Detect which cell encompasses the target text, then output its (X, Y) center coordinate. 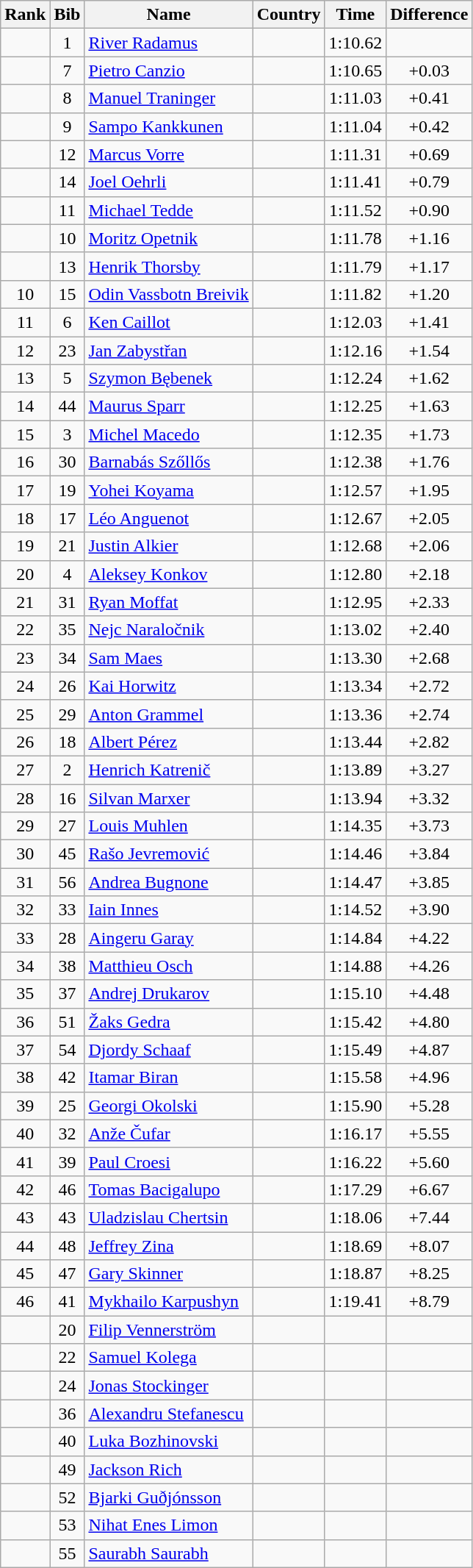
1:14.46 (355, 854)
47 (68, 1274)
1:12.24 (355, 379)
Ryan Moffat (169, 602)
Silvan Marxer (169, 798)
Time (355, 15)
Rašo Jevremović (169, 854)
1:13.89 (355, 770)
+5.60 (429, 1161)
+4.26 (429, 966)
+0.41 (429, 99)
+2.18 (429, 574)
Difference (429, 15)
1:11.31 (355, 154)
River Radamus (169, 43)
+3.84 (429, 854)
2 (68, 770)
Sampo Kankkunen (169, 126)
+7.44 (429, 1217)
Kai Horwitz (169, 686)
51 (68, 1022)
Iain Innes (169, 910)
Pietro Canzio (169, 71)
Jan Zabystřan (169, 351)
1:14.84 (355, 938)
1:13.94 (355, 798)
1:12.38 (355, 462)
Aingeru Garay (169, 938)
+1.95 (429, 490)
+1.41 (429, 322)
+0.90 (429, 210)
Barnabás Szőllős (169, 462)
49 (68, 1469)
Louis Muhlen (169, 826)
+4.48 (429, 994)
Anton Grammel (169, 714)
1:13.36 (355, 714)
1:15.49 (355, 1050)
1:13.34 (355, 686)
1:13.02 (355, 630)
Henrich Katrenič (169, 770)
Djordy Schaaf (169, 1050)
+1.54 (429, 351)
1:12.57 (355, 490)
+1.63 (429, 407)
+3.90 (429, 910)
1:14.35 (355, 826)
1:14.52 (355, 910)
+0.69 (429, 154)
1:11.52 (355, 210)
Uladzislau Chertsin (169, 1217)
Andrea Bugnone (169, 882)
55 (68, 1553)
1:11.04 (355, 126)
Jonas Stockinger (169, 1386)
Albert Pérez (169, 742)
1:11.41 (355, 182)
8 (68, 99)
+1.73 (429, 434)
1:17.29 (355, 1189)
Name (169, 15)
+4.87 (429, 1050)
+2.72 (429, 686)
Samuel Kolega (169, 1358)
1:18.06 (355, 1217)
+1.76 (429, 462)
3 (68, 434)
Bib (68, 15)
+6.67 (429, 1189)
1:15.42 (355, 1022)
Bjarki Guðjónsson (169, 1497)
Matthieu Osch (169, 966)
1:12.25 (355, 407)
+3.73 (429, 826)
1:12.68 (355, 546)
56 (68, 882)
52 (68, 1497)
6 (68, 322)
Michael Tedde (169, 210)
+2.68 (429, 658)
4 (68, 574)
Moritz Opetnik (169, 238)
1 (68, 43)
+3.32 (429, 798)
1:12.80 (355, 574)
+1.16 (429, 238)
Mykhailo Karpushyn (169, 1302)
48 (68, 1246)
1:18.87 (355, 1274)
53 (68, 1525)
Žaks Gedra (169, 1022)
+1.20 (429, 294)
Saurabh Saurabh (169, 1553)
Jeffrey Zina (169, 1246)
Maurus Sparr (169, 407)
1:13.30 (355, 658)
Rank (25, 15)
Marcus Vorre (169, 154)
+4.96 (429, 1078)
+8.79 (429, 1302)
+3.27 (429, 770)
+2.05 (429, 518)
Léo Anguenot (169, 518)
1:12.03 (355, 322)
1:14.88 (355, 966)
+5.55 (429, 1134)
Joel Oehrli (169, 182)
5 (68, 379)
Yohei Koyama (169, 490)
1:16.22 (355, 1161)
+2.82 (429, 742)
1:11.79 (355, 266)
+5.28 (429, 1106)
1:13.44 (355, 742)
Itamar Biran (169, 1078)
Gary Skinner (169, 1274)
Aleksey Konkov (169, 574)
1:12.67 (355, 518)
+2.06 (429, 546)
Nihat Enes Limon (169, 1525)
Michel Macedo (169, 434)
Szymon Bębenek (169, 379)
Paul Croesi (169, 1161)
1:15.10 (355, 994)
Filip Vennerström (169, 1330)
Manuel Traninger (169, 99)
+8.25 (429, 1274)
1:10.62 (355, 43)
Georgi Okolski (169, 1106)
+2.40 (429, 630)
1:11.03 (355, 99)
Country (289, 15)
Henrik Thorsby (169, 266)
1:11.82 (355, 294)
Sam Maes (169, 658)
1:12.16 (355, 351)
+8.07 (429, 1246)
+0.79 (429, 182)
+4.80 (429, 1022)
1:15.90 (355, 1106)
7 (68, 71)
+2.74 (429, 714)
+3.85 (429, 882)
Tomas Bacigalupo (169, 1189)
1:14.47 (355, 882)
Anže Čufar (169, 1134)
1:16.17 (355, 1134)
+1.17 (429, 266)
1:11.78 (355, 238)
Alexandru Stefanescu (169, 1414)
54 (68, 1050)
9 (68, 126)
1:15.58 (355, 1078)
Nejc Naraločnik (169, 630)
1:18.69 (355, 1246)
Luka Bozhinovski (169, 1442)
Odin Vassbotn Breivik (169, 294)
1:12.35 (355, 434)
1:12.95 (355, 602)
+0.42 (429, 126)
+4.22 (429, 938)
+0.03 (429, 71)
+2.33 (429, 602)
+1.62 (429, 379)
Ken Caillot (169, 322)
Jackson Rich (169, 1469)
Justin Alkier (169, 546)
1:19.41 (355, 1302)
Andrej Drukarov (169, 994)
1:10.65 (355, 71)
